Return [X, Y] of the center of cell containing provided text 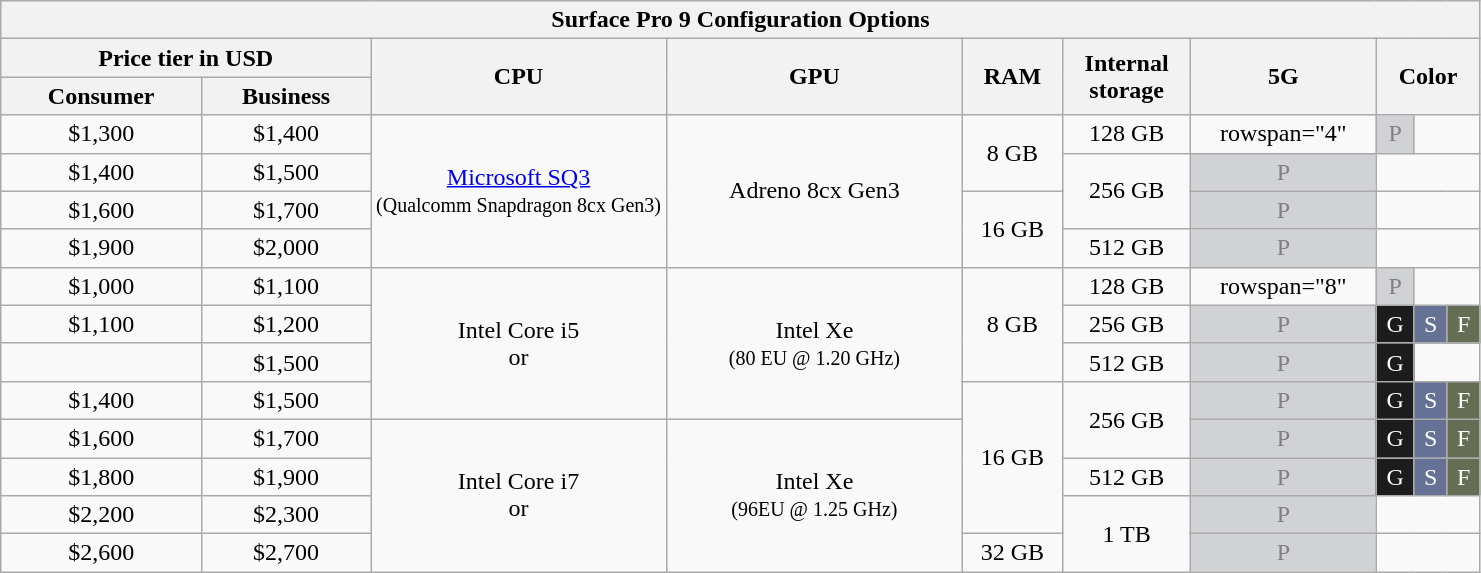
Intel Xe(96EU @ 1.25 GHz) [814, 495]
rowspan="4" [1284, 134]
$1,300 [102, 134]
$1,800 [102, 477]
Surface Pro 9 Configuration Options [740, 20]
$1,000 [102, 286]
$2,000 [286, 248]
$2,700 [286, 553]
$1,200 [286, 324]
Intel Xe(80 EU @ 1.20 GHz) [814, 343]
32 GB [1012, 553]
$2,300 [286, 515]
$2,600 [102, 553]
CPU [519, 77]
Color [1428, 77]
Adreno 8cx Gen3 [814, 191]
Intel Core i7 or [519, 495]
GPU [814, 77]
Business [286, 96]
5G [1284, 77]
Internalstorage [1127, 77]
1 TB [1127, 534]
rowspan="8" [1284, 286]
Microsoft SQ3(Qualcomm Snapdragon 8cx Gen3) [519, 191]
Consumer [102, 96]
Intel Core i5 or [519, 343]
$2,200 [102, 515]
Price tier in USD [186, 58]
RAM [1012, 77]
